From the cell containing the given text, extract its center point as (X, Y) coordinate. 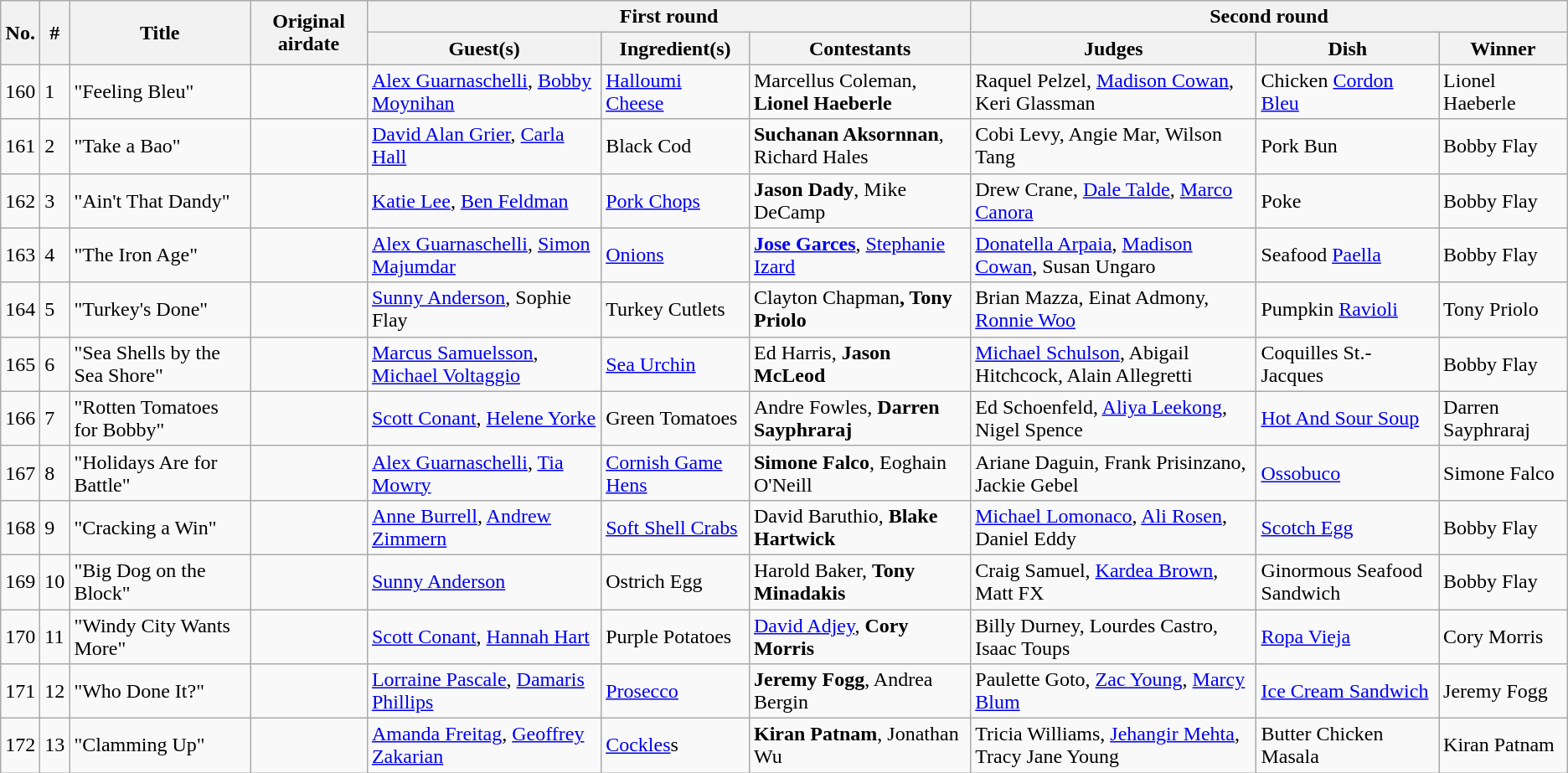
Scotch Egg (1348, 528)
Poke (1348, 201)
Pumpkin Ravioli (1348, 310)
Andre Fowles, Darren Sayphraraj (859, 419)
No. (20, 33)
11 (55, 636)
Halloumi Cheese (675, 92)
Guest(s) (484, 49)
Ariane Daguin, Frank Prisinzano, Jackie Gebel (1114, 472)
Craig Samuel, Kardea Brown, Matt FX (1114, 581)
9 (55, 528)
6 (55, 363)
Coquilles St.-Jacques (1348, 363)
10 (55, 581)
163 (20, 255)
164 (20, 310)
Purple Potatoes (675, 636)
Marcus Samuelsson, Michael Voltaggio (484, 363)
Kiran Patnam (1504, 745)
Dish (1348, 49)
Jeremy Fogg, Andrea Bergin (859, 692)
Ginormous Seafood Sandwich (1348, 581)
Judges (1114, 49)
Ed Harris, Jason McLeod (859, 363)
Ice Cream Sandwich (1348, 692)
172 (20, 745)
162 (20, 201)
161 (20, 146)
Lorraine Pascale, Damaris Phillips (484, 692)
Ropa Vieja (1348, 636)
Lionel Haeberle (1504, 92)
Cornish Game Hens (675, 472)
"Turkey's Done" (160, 310)
7 (55, 419)
13 (55, 745)
Katie Lee, Ben Feldman (484, 201)
171 (20, 692)
"Rotten Tomatoes for Bobby" (160, 419)
169 (20, 581)
Alex Guarnaschelli, Tia Mowry (484, 472)
Jason Dady, Mike DeCamp (859, 201)
David Baruthio, Blake Hartwick (859, 528)
Brian Mazza, Einat Admony, Ronnie Woo (1114, 310)
Butter Chicken Masala (1348, 745)
"Windy City Wants More" (160, 636)
Ingredient(s) (675, 49)
David Alan Grier, Carla Hall (484, 146)
166 (20, 419)
Amanda Freitag, Geoffrey Zakarian (484, 745)
Kiran Patnam, Jonathan Wu (859, 745)
3 (55, 201)
Prosecco (675, 692)
Cockless (675, 745)
Donatella Arpaia, Madison Cowan, Susan Ungaro (1114, 255)
"Cracking a Win" (160, 528)
Michael Lomonaco, Ali Rosen, Daniel Eddy (1114, 528)
Seafood Paella (1348, 255)
Turkey Cutlets (675, 310)
Ed Schoenfeld, Aliya Leekong, Nigel Spence (1114, 419)
Cory Morris (1504, 636)
4 (55, 255)
"Big Dog on the Block" (160, 581)
Onions (675, 255)
Cobi Levy, Angie Mar, Wilson Tang (1114, 146)
Winner (1504, 49)
"Take a Bao" (160, 146)
Chicken Cordon Bleu (1348, 92)
Suchanan Aksornnan, Richard Hales (859, 146)
"Who Done It?" (160, 692)
Clayton Chapman, Tony Priolo (859, 310)
# (55, 33)
Simone Falco (1504, 472)
165 (20, 363)
Drew Crane, Dale Talde, Marco Canora (1114, 201)
2 (55, 146)
Sunny Anderson (484, 581)
Ossobuco (1348, 472)
Sunny Anderson, Sophie Flay (484, 310)
Contestants (859, 49)
Second round (1269, 17)
"Clamming Up" (160, 745)
Tony Priolo (1504, 310)
Simone Falco, Eoghain O'Neill (859, 472)
167 (20, 472)
Scott Conant, Hannah Hart (484, 636)
"The Iron Age" (160, 255)
Billy Durney, Lourdes Castro, Isaac Toups (1114, 636)
170 (20, 636)
"Holidays Are for Battle" (160, 472)
Darren Sayphraraj (1504, 419)
Michael Schulson, Abigail Hitchcock, Alain Allegretti (1114, 363)
Pork Chops (675, 201)
Alex Guarnaschelli, Simon Majumdar (484, 255)
First round (668, 17)
Jose Garces, Stephanie Izard (859, 255)
160 (20, 92)
Scott Conant, Helene Yorke (484, 419)
"Sea Shells by the Sea Shore" (160, 363)
"Ain't That Dandy" (160, 201)
Marcellus Coleman, Lionel Haeberle (859, 92)
12 (55, 692)
Title (160, 33)
Tricia Williams, Jehangir Mehta, Tracy Jane Young (1114, 745)
5 (55, 310)
Black Cod (675, 146)
Sea Urchin (675, 363)
168 (20, 528)
Harold Baker, Tony Minadakis (859, 581)
Paulette Goto, Zac Young, Marcy Blum (1114, 692)
1 (55, 92)
Raquel Pelzel, Madison Cowan, Keri Glassman (1114, 92)
8 (55, 472)
Green Tomatoes (675, 419)
Jeremy Fogg (1504, 692)
Ostrich Egg (675, 581)
Alex Guarnaschelli, Bobby Moynihan (484, 92)
"Feeling Bleu" (160, 92)
Original airdate (309, 33)
Hot And Sour Soup (1348, 419)
Pork Bun (1348, 146)
David Adjey, Cory Morris (859, 636)
Soft Shell Crabs (675, 528)
Anne Burrell, Andrew Zimmern (484, 528)
